From the cell containing the given text, extract its center point as [X, Y] coordinate. 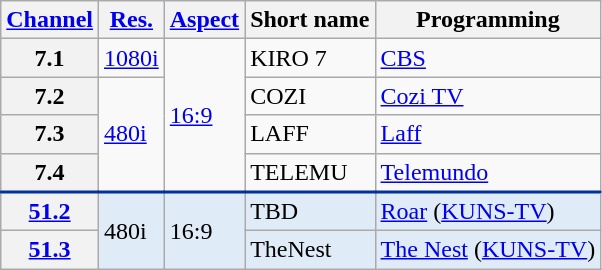
Roar (KUNS-TV) [488, 212]
COZI [310, 96]
Res. [132, 20]
TheNest [310, 250]
The Nest (KUNS-TV) [488, 250]
Telemundo [488, 172]
7.4 [50, 172]
TELEMU [310, 172]
Aspect [204, 20]
TBD [310, 212]
Channel [50, 20]
51.3 [50, 250]
Laff [488, 134]
7.1 [50, 58]
KIRO 7 [310, 58]
1080i [132, 58]
Programming [488, 20]
7.2 [50, 96]
Cozi TV [488, 96]
LAFF [310, 134]
7.3 [50, 134]
51.2 [50, 212]
CBS [488, 58]
Short name [310, 20]
